Determine the [X, Y] coordinate at the center of the cell enclosing the given text.  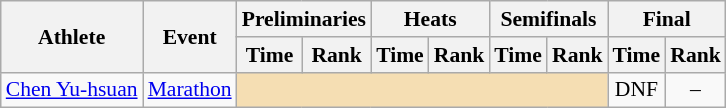
DNF [637, 90]
Marathon [190, 90]
Semifinals [548, 19]
Athlete [72, 36]
Preliminaries [304, 19]
Event [190, 36]
Heats [430, 19]
Final [667, 19]
Chen Yu-hsuan [72, 90]
– [696, 90]
